Detect which cell encompasses the target text, then output its [x, y] center coordinate. 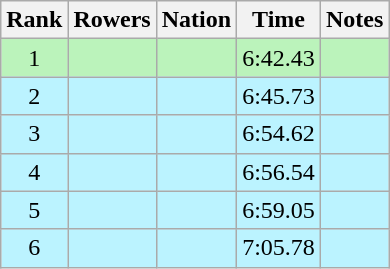
4 [34, 172]
6:56.54 [279, 172]
7:05.78 [279, 248]
6:45.73 [279, 96]
6:42.43 [279, 58]
2 [34, 96]
Nation [196, 20]
6 [34, 248]
6:54.62 [279, 134]
1 [34, 58]
Rank [34, 20]
Notes [354, 20]
3 [34, 134]
Rowers [112, 20]
Time [279, 20]
6:59.05 [279, 210]
5 [34, 210]
